Determine the (x, y) coordinate at the center of the cell enclosing the given text.  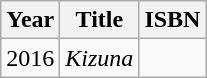
Title (100, 20)
Year (30, 20)
Kizuna (100, 58)
2016 (30, 58)
ISBN (172, 20)
